Capture the cell that displays the provided text and extract its (x, y) central coordinate. 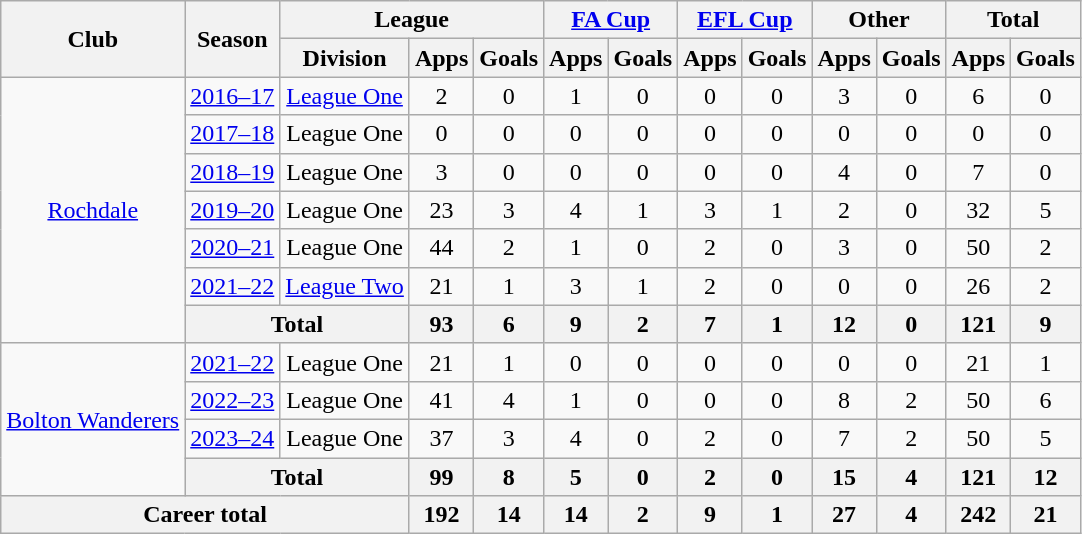
FA Cup (611, 20)
2018–19 (232, 172)
2017–18 (232, 134)
44 (441, 248)
Rochdale (93, 210)
99 (441, 477)
26 (978, 286)
15 (844, 477)
2023–24 (232, 438)
93 (441, 324)
Other (879, 20)
Season (232, 39)
Club (93, 39)
League Two (345, 286)
41 (441, 400)
2016–17 (232, 96)
2022–23 (232, 400)
27 (844, 515)
Division (345, 58)
League (412, 20)
242 (978, 515)
37 (441, 438)
Career total (206, 515)
32 (978, 210)
192 (441, 515)
Bolton Wanderers (93, 419)
EFL Cup (745, 20)
2020–21 (232, 248)
23 (441, 210)
2019–20 (232, 210)
